Return [x, y] of the center of cell containing provided text 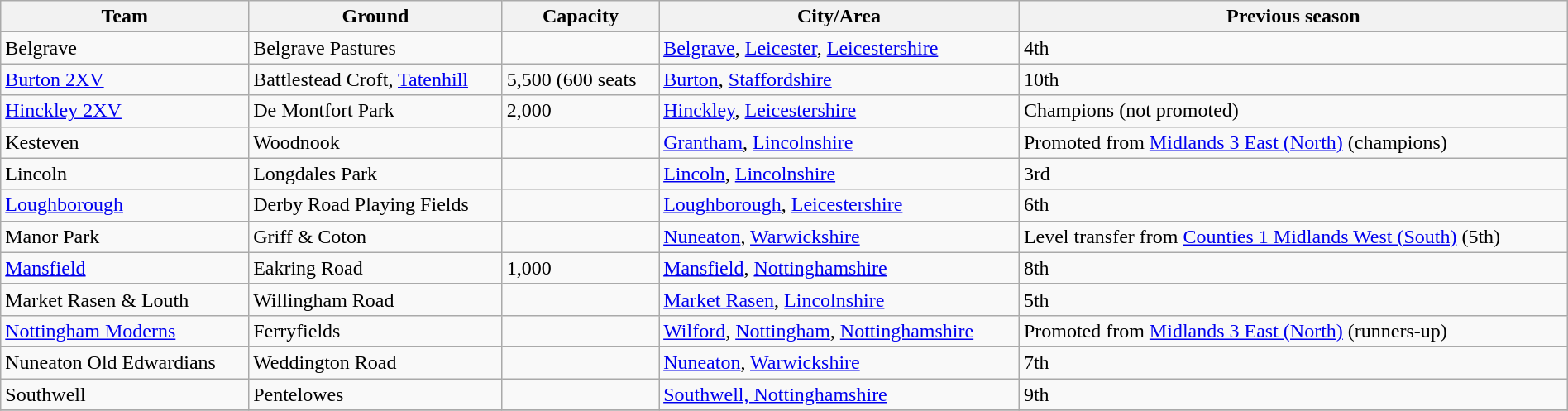
Loughborough [125, 205]
Mansfield, Nottinghamshire [839, 268]
Weddington Road [375, 362]
8th [1293, 268]
4th [1293, 48]
7th [1293, 362]
9th [1293, 394]
Willingham Road [375, 299]
Wilford, Nottingham, Nottinghamshire [839, 331]
Market Rasen, Lincolnshire [839, 299]
Battlestead Croft, Tatenhill [375, 79]
Ground [375, 17]
Team [125, 17]
Level transfer from Counties 1 Midlands West (South) (5th) [1293, 237]
Southwell, Nottinghamshire [839, 394]
Burton, Staffordshire [839, 79]
Lincoln [125, 174]
Woodnook [375, 142]
De Montfort Park [375, 111]
5th [1293, 299]
Manor Park [125, 237]
Capacity [581, 17]
10th [1293, 79]
Southwell [125, 394]
2,000 [581, 111]
Mansfield [125, 268]
Belgrave Pastures [375, 48]
Kesteven [125, 142]
5,500 (600 seats [581, 79]
Longdales Park [375, 174]
Grantham, Lincolnshire [839, 142]
Market Rasen & Louth [125, 299]
Promoted from Midlands 3 East (North) (runners-up) [1293, 331]
1,000 [581, 268]
Belgrave [125, 48]
Eakring Road [375, 268]
Hinckley, Leicestershire [839, 111]
Promoted from Midlands 3 East (North) (champions) [1293, 142]
Champions (not promoted) [1293, 111]
Nottingham Moderns [125, 331]
Ferryfields [375, 331]
Griff & Coton [375, 237]
Nuneaton Old Edwardians [125, 362]
Derby Road Playing Fields [375, 205]
Belgrave, Leicester, Leicestershire [839, 48]
Burton 2XV [125, 79]
City/Area [839, 17]
Lincoln, Lincolnshire [839, 174]
Hinckley 2XV [125, 111]
Loughborough, Leicestershire [839, 205]
Pentelowes [375, 394]
3rd [1293, 174]
Previous season [1293, 17]
6th [1293, 205]
